Locate the cell with the specified text and output its (x, y) center coordinate. 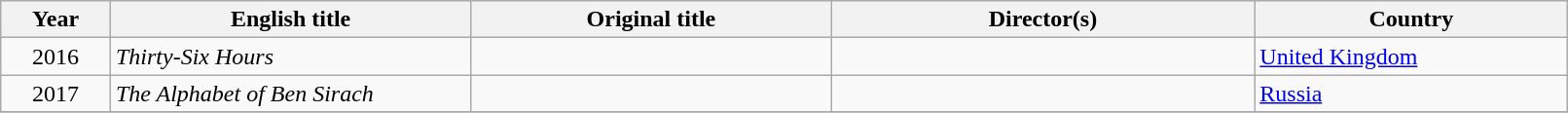
Original title (651, 19)
United Kingdom (1411, 56)
English title (290, 19)
Director(s) (1043, 19)
Russia (1411, 94)
Year (56, 19)
2016 (56, 56)
Thirty-Six Hours (290, 56)
2017 (56, 94)
Country (1411, 19)
The Alphabet of Ben Sirach (290, 94)
